Extract the (X, Y) coordinate from the center of the cell holding the provided text.  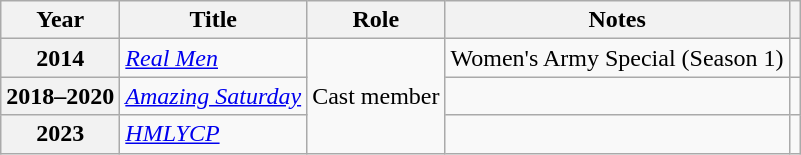
HMLYCP (214, 134)
Amazing Saturday (214, 96)
2014 (60, 58)
2023 (60, 134)
2018–2020 (60, 96)
Women's Army Special (Season 1) (617, 58)
Year (60, 20)
Role (376, 20)
Cast member (376, 96)
Notes (617, 20)
Real Men (214, 58)
Title (214, 20)
